For the text-containing cell, return its midpoint in (x, y) coordinate format. 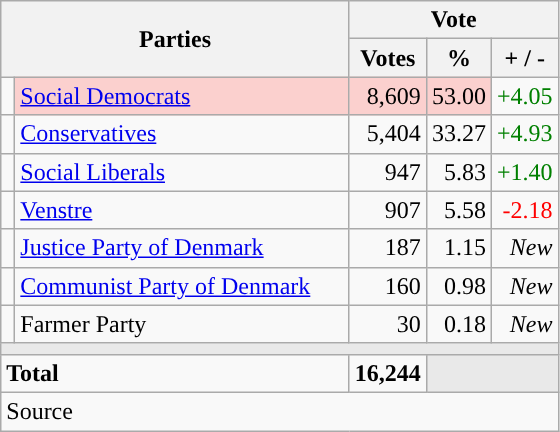
Vote (454, 20)
0.98 (458, 286)
8,609 (388, 96)
0.18 (458, 324)
+4.93 (524, 134)
Parties (176, 39)
160 (388, 286)
Conservatives (182, 134)
1.15 (458, 248)
5.58 (458, 210)
+1.40 (524, 172)
187 (388, 248)
+4.05 (524, 96)
-2.18 (524, 210)
30 (388, 324)
5,404 (388, 134)
907 (388, 210)
Total (176, 373)
33.27 (458, 134)
+ / - (524, 58)
Social Democrats (182, 96)
% (458, 58)
16,244 (388, 373)
5.83 (458, 172)
Justice Party of Denmark (182, 248)
947 (388, 172)
53.00 (458, 96)
Venstre (182, 210)
Source (280, 411)
Votes (388, 58)
Communist Party of Denmark (182, 286)
Social Liberals (182, 172)
Farmer Party (182, 324)
